Pinpoint the cell where the given text exists, returning its (x, y) midpoint coordinate. 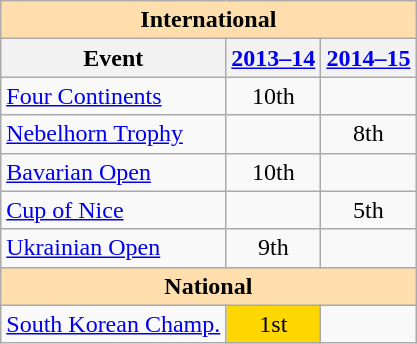
Nebelhorn Trophy (114, 134)
National (208, 286)
Bavarian Open (114, 172)
2014–15 (368, 58)
9th (274, 248)
International (208, 20)
Cup of Nice (114, 210)
Event (114, 58)
Four Continents (114, 96)
1st (274, 324)
Ukrainian Open (114, 248)
5th (368, 210)
8th (368, 134)
South Korean Champ. (114, 324)
2013–14 (274, 58)
